Pinpoint the cell where the given text exists, returning its (X, Y) midpoint coordinate. 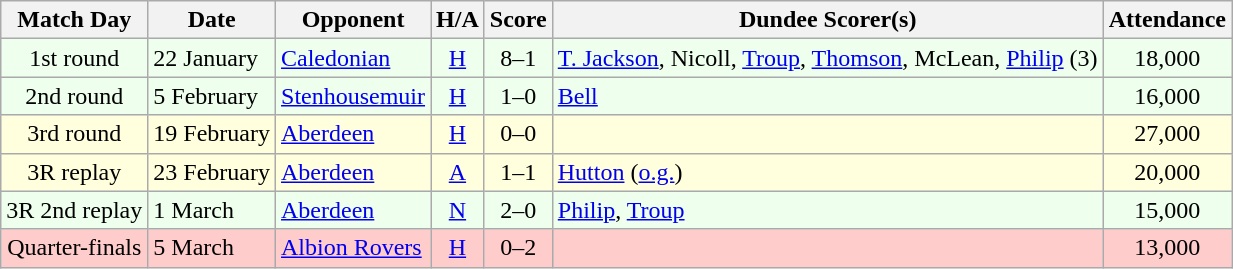
Quarter-finals (74, 248)
1 March (212, 210)
Hutton (o.g.) (828, 172)
8–1 (518, 58)
23 February (212, 172)
3rd round (74, 134)
Caledonian (354, 58)
Albion Rovers (354, 248)
Attendance (1167, 20)
N (458, 210)
Score (518, 20)
1–1 (518, 172)
Match Day (74, 20)
15,000 (1167, 210)
20,000 (1167, 172)
T. Jackson, Nicoll, Troup, Thomson, McLean, Philip (3) (828, 58)
18,000 (1167, 58)
2–0 (518, 210)
27,000 (1167, 134)
1st round (74, 58)
Date (212, 20)
22 January (212, 58)
H/A (458, 20)
A (458, 172)
5 February (212, 96)
1–0 (518, 96)
Philip, Troup (828, 210)
19 February (212, 134)
2nd round (74, 96)
Stenhousemuir (354, 96)
3R 2nd replay (74, 210)
0–0 (518, 134)
Opponent (354, 20)
Bell (828, 96)
13,000 (1167, 248)
0–2 (518, 248)
Dundee Scorer(s) (828, 20)
3R replay (74, 172)
16,000 (1167, 96)
5 March (212, 248)
